Locate the cell with the specified text and output its (x, y) center coordinate. 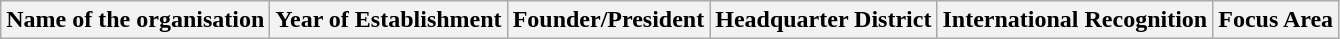
International Recognition (1075, 20)
Focus Area (1276, 20)
Headquarter District (824, 20)
Founder/President (608, 20)
Name of the organisation (136, 20)
Year of Establishment (388, 20)
